Detect which cell encompasses the target text, then output its [x, y] center coordinate. 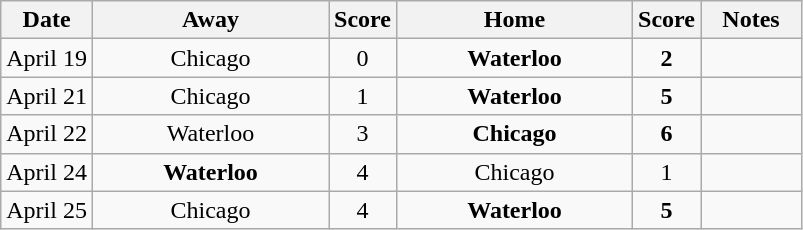
Date [47, 20]
April 25 [47, 210]
Notes [750, 20]
April 19 [47, 58]
2 [667, 58]
6 [667, 134]
April 22 [47, 134]
Home [514, 20]
3 [363, 134]
April 24 [47, 172]
0 [363, 58]
April 21 [47, 96]
Away [210, 20]
